Provide the (x, y) coordinate of the cell's center where the given text is located.  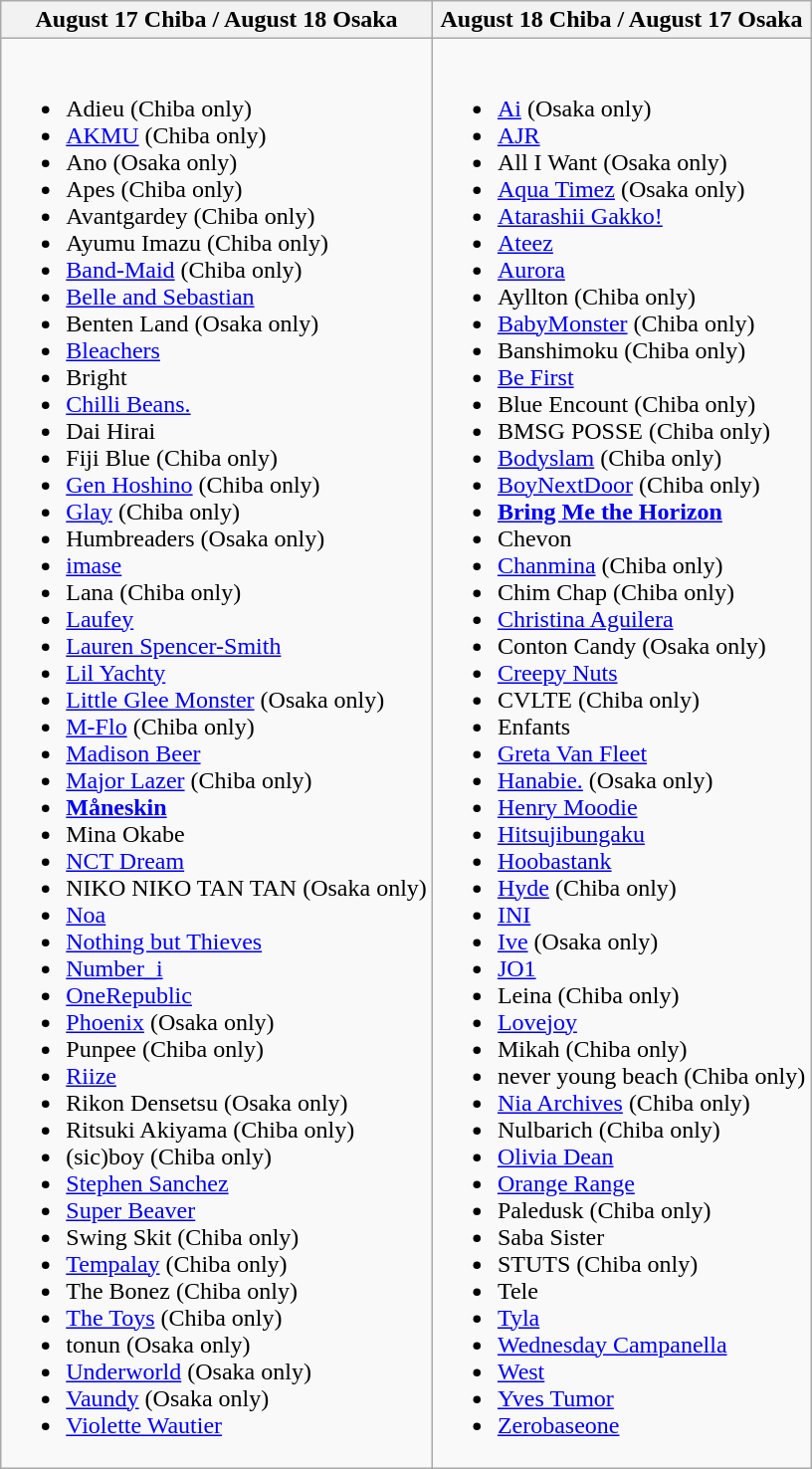
August 18 Chiba / August 17 Osaka (621, 20)
August 17 Chiba / August 18 Osaka (217, 20)
